Capture the cell that displays the provided text and extract its (x, y) central coordinate. 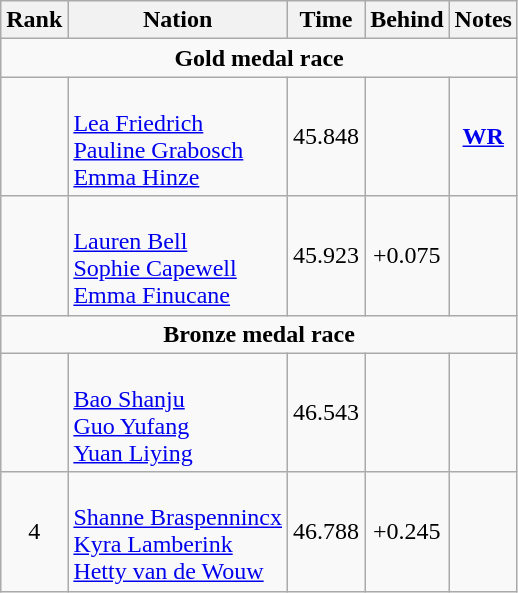
+0.075 (407, 256)
46.543 (326, 412)
46.788 (326, 532)
Lea FriedrichPauline GraboschEmma Hinze (178, 136)
45.923 (326, 256)
45.848 (326, 136)
Gold medal race (260, 58)
Rank (34, 20)
Bao ShanjuGuo YufangYuan Liying (178, 412)
Behind (407, 20)
4 (34, 532)
Nation (178, 20)
+0.245 (407, 532)
Lauren BellSophie CapewellEmma Finucane (178, 256)
Bronze medal race (260, 334)
Time (326, 20)
Shanne BraspennincxKyra LamberinkHetty van de Wouw (178, 532)
Notes (483, 20)
WR (483, 136)
